Find where the given text appears and provide that cell's center as [x, y] coordinate. 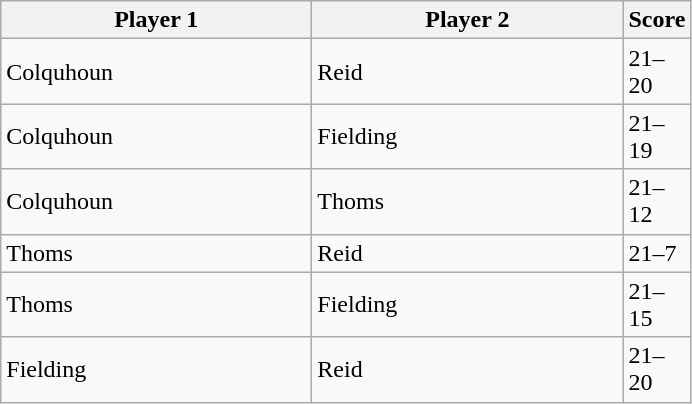
21–7 [657, 253]
21–15 [657, 304]
Player 1 [156, 20]
Score [657, 20]
21–19 [657, 136]
21–12 [657, 202]
Player 2 [468, 20]
